Scan for the cell matching the given text and deliver its (X, Y) coordinate at center. 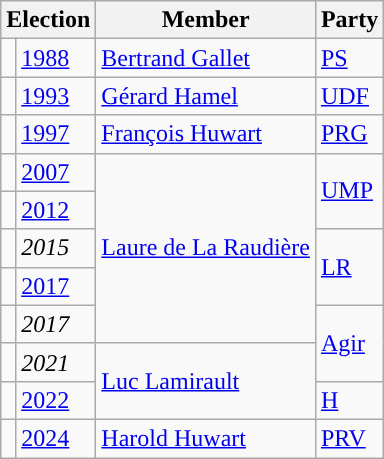
PRV (349, 438)
H (349, 400)
1997 (56, 134)
Member (206, 20)
2015 (56, 248)
Gérard Hamel (206, 96)
UDF (349, 96)
LR (349, 267)
2022 (56, 400)
Bertrand Gallet (206, 58)
PRG (349, 134)
2021 (56, 362)
2012 (56, 210)
François Huwart (206, 134)
1993 (56, 96)
UMP (349, 191)
Laure de La Raudière (206, 248)
Luc Lamirault (206, 381)
2024 (56, 438)
PS (349, 58)
1988 (56, 58)
Election (48, 20)
Party (349, 20)
2007 (56, 172)
Agir (349, 343)
Harold Huwart (206, 438)
